Provide the [X, Y] coordinate of the cell's center where the given text is located.  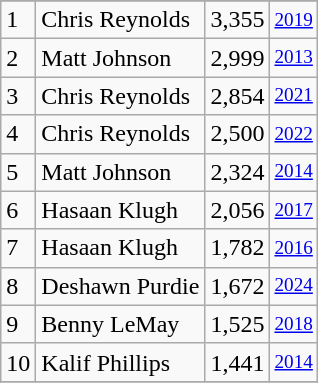
2 [18, 58]
2019 [294, 20]
2013 [294, 58]
2018 [294, 324]
Benny LeMay [120, 324]
2,324 [238, 172]
1,672 [238, 286]
10 [18, 362]
Deshawn Purdie [120, 286]
2,854 [238, 96]
1,525 [238, 324]
2,999 [238, 58]
4 [18, 134]
2022 [294, 134]
3,355 [238, 20]
7 [18, 248]
9 [18, 324]
2021 [294, 96]
6 [18, 210]
Kalif Phillips [120, 362]
2,500 [238, 134]
3 [18, 96]
2016 [294, 248]
2,056 [238, 210]
1 [18, 20]
1,441 [238, 362]
5 [18, 172]
8 [18, 286]
2024 [294, 286]
1,782 [238, 248]
2017 [294, 210]
